Output the (x, y) coordinate of the center of the cell containing the given text.  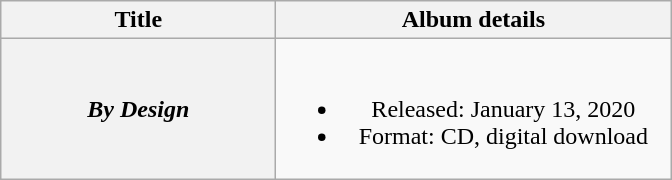
Title (138, 20)
By Design (138, 109)
Released: January 13, 2020Format: CD, digital download (474, 109)
Album details (474, 20)
